Return the [X, Y] coordinate for the center point of the cell that contains the specified text.  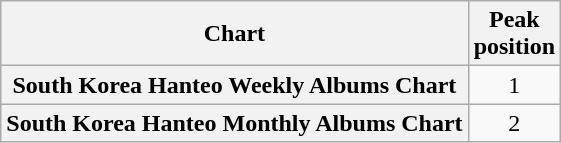
2 [514, 123]
Peakposition [514, 34]
South Korea Hanteo Monthly Albums Chart [234, 123]
Chart [234, 34]
South Korea Hanteo Weekly Albums Chart [234, 85]
1 [514, 85]
